Output the [x, y] coordinate of the center of the cell containing the given text.  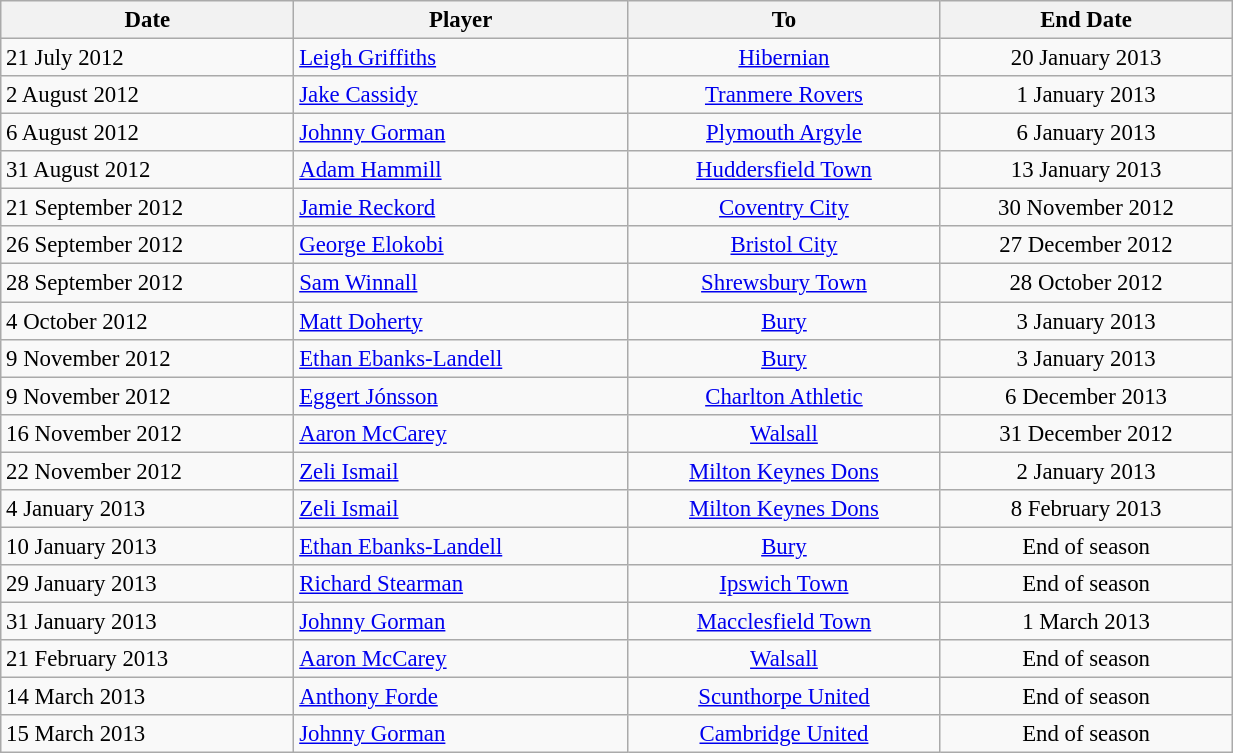
Adam Hammill [461, 170]
31 January 2013 [148, 621]
2 January 2013 [1086, 471]
22 November 2012 [148, 471]
29 January 2013 [148, 584]
Player [461, 20]
Shrewsbury Town [784, 283]
Coventry City [784, 208]
Eggert Jónsson [461, 396]
Sam Winnall [461, 283]
Hibernian [784, 58]
Jake Cassidy [461, 95]
31 December 2012 [1086, 433]
Scunthorpe United [784, 697]
10 January 2013 [148, 546]
1 March 2013 [1086, 621]
14 March 2013 [148, 697]
Cambridge United [784, 734]
Anthony Forde [461, 697]
21 September 2012 [148, 208]
George Elokobi [461, 245]
15 March 2013 [148, 734]
8 February 2013 [1086, 509]
26 September 2012 [148, 245]
To [784, 20]
28 October 2012 [1086, 283]
Date [148, 20]
Richard Stearman [461, 584]
Leigh Griffiths [461, 58]
Matt Doherty [461, 321]
Plymouth Argyle [784, 133]
28 September 2012 [148, 283]
2 August 2012 [148, 95]
Huddersfield Town [784, 170]
4 January 2013 [148, 509]
Macclesfield Town [784, 621]
Bristol City [784, 245]
30 November 2012 [1086, 208]
21 July 2012 [148, 58]
27 December 2012 [1086, 245]
31 August 2012 [148, 170]
6 December 2013 [1086, 396]
End Date [1086, 20]
16 November 2012 [148, 433]
6 January 2013 [1086, 133]
13 January 2013 [1086, 170]
1 January 2013 [1086, 95]
20 January 2013 [1086, 58]
Charlton Athletic [784, 396]
Tranmere Rovers [784, 95]
6 August 2012 [148, 133]
4 October 2012 [148, 321]
Jamie Reckord [461, 208]
21 February 2013 [148, 659]
Ipswich Town [784, 584]
